For the text-containing cell, return its midpoint in [X, Y] coordinate format. 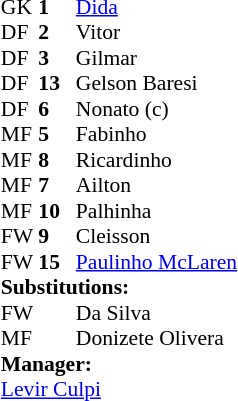
Substitutions: [119, 287]
3 [57, 58]
Da Silva [156, 313]
Gilmar [156, 58]
Cleisson [156, 237]
Palhinha [156, 211]
Ailton [156, 185]
Ricardinho [156, 160]
Manager: [119, 364]
10 [57, 211]
Paulinho McLaren [156, 262]
Nonato (c) [156, 109]
13 [57, 83]
Vitor [156, 33]
Gelson Baresi [156, 83]
Fabinho [156, 135]
8 [57, 160]
7 [57, 185]
15 [57, 262]
6 [57, 109]
2 [57, 33]
Donizete Olivera [156, 339]
9 [57, 237]
5 [57, 135]
